Return (X, Y) of the center of cell containing provided text 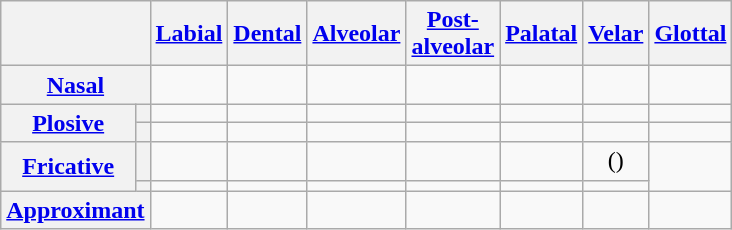
() (616, 161)
Glottal (690, 34)
Palatal (542, 34)
Approximant (76, 210)
Fricative (68, 166)
Plosive (68, 123)
Alveolar (356, 34)
Dental (268, 34)
Post-alveolar (453, 34)
Nasal (76, 85)
Velar (616, 34)
Labial (189, 34)
